Scan for the cell matching the given text and deliver its (X, Y) coordinate at center. 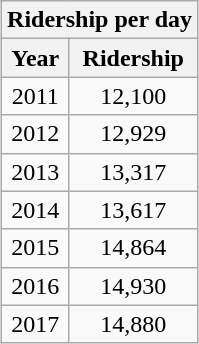
2017 (36, 324)
13,617 (134, 210)
13,317 (134, 172)
2015 (36, 248)
14,880 (134, 324)
Ridership (134, 58)
14,930 (134, 286)
2011 (36, 96)
2013 (36, 172)
2012 (36, 134)
12,100 (134, 96)
14,864 (134, 248)
2016 (36, 286)
Ridership per day (100, 20)
2014 (36, 210)
Year (36, 58)
12,929 (134, 134)
